Find where the given text appears and provide that cell's center as [X, Y] coordinate. 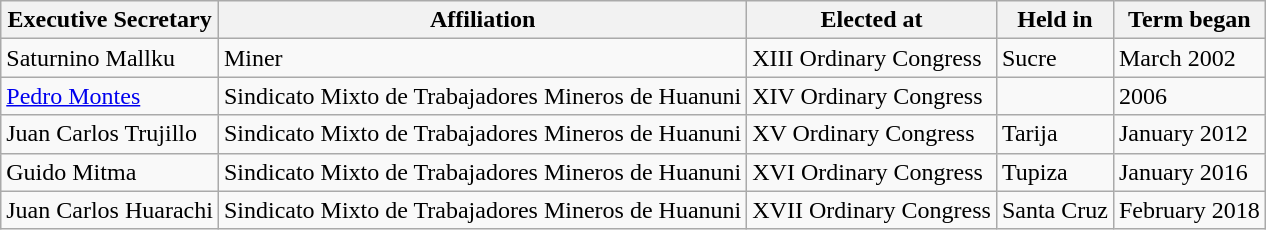
Guido Mitma [110, 172]
Tupiza [1054, 172]
Executive Secretary [110, 20]
Held in [1054, 20]
February 2018 [1189, 210]
Santa Cruz [1054, 210]
Saturnino Mallku [110, 58]
XV Ordinary Congress [872, 134]
XVI Ordinary Congress [872, 172]
2006 [1189, 96]
Miner [482, 58]
XIV Ordinary Congress [872, 96]
XIII Ordinary Congress [872, 58]
January 2016 [1189, 172]
XVII Ordinary Congress [872, 210]
January 2012 [1189, 134]
Affiliation [482, 20]
Tarija [1054, 134]
Elected at [872, 20]
Term began [1189, 20]
Juan Carlos Trujillo [110, 134]
Juan Carlos Huarachi [110, 210]
March 2002 [1189, 58]
Pedro Montes [110, 96]
Sucre [1054, 58]
